Output the [x, y] coordinate of the center of the cell containing the given text.  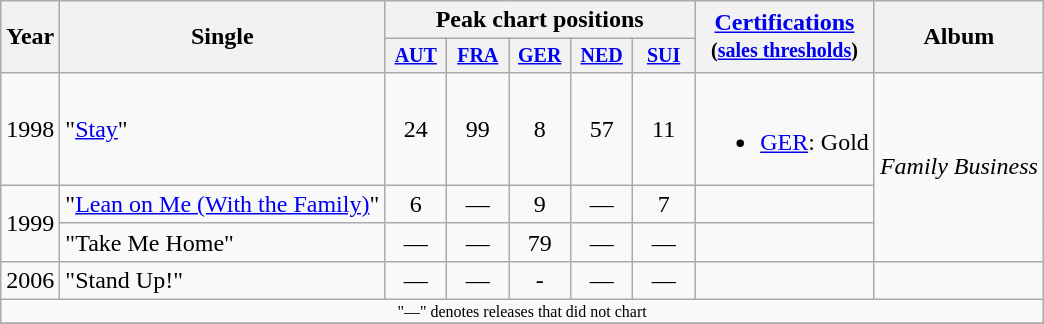
Peak chart positions [540, 20]
NED [602, 56]
"Stay" [222, 128]
1998 [30, 128]
Year [30, 37]
"Stand Up!" [222, 280]
Family Business [958, 166]
11 [664, 128]
99 [478, 128]
1999 [30, 223]
2006 [30, 280]
Album [958, 37]
"Lean on Me (With the Family)" [222, 204]
FRA [478, 56]
"—" denotes releases that did not chart [522, 312]
AUT [416, 56]
Single [222, 37]
7 [664, 204]
6 [416, 204]
57 [602, 128]
GER: Gold [785, 128]
8 [540, 128]
- [540, 280]
"Take Me Home" [222, 242]
GER [540, 56]
SUI [664, 56]
79 [540, 242]
Certifications(sales thresholds) [785, 37]
24 [416, 128]
9 [540, 204]
